Return the [X, Y] coordinate for the center point of the cell that contains the specified text.  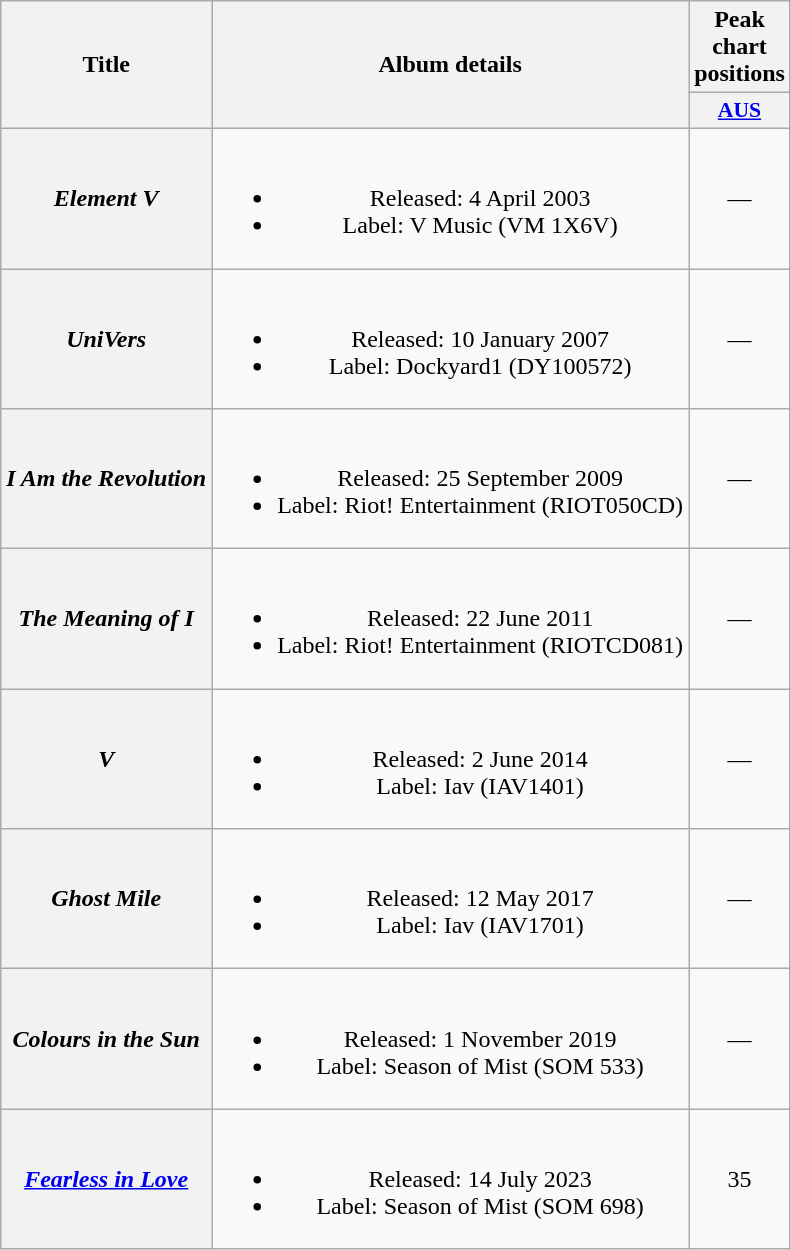
35 [740, 1179]
Released: 25 September 2009Label: Riot! Entertainment (RIOT050CD) [450, 479]
V [106, 759]
UniVers [106, 338]
Element V [106, 198]
Released: 10 January 2007Label: Dockyard1 (DY100572) [450, 338]
Peak chart positions [740, 47]
Released: 2 June 2014Label: Iav (IAV1401) [450, 759]
Released: 1 November 2019Label: Season of Mist (SOM 533) [450, 1039]
Released: 14 July 2023Label: Season of Mist (SOM 698) [450, 1179]
Album details [450, 65]
Colours in the Sun [106, 1039]
Released: 4 April 2003Label: V Music (VM 1X6V) [450, 198]
AUS [740, 111]
Released: 12 May 2017Label: Iav (IAV1701) [450, 899]
Released: 22 June 2011Label: Riot! Entertainment (RIOTCD081) [450, 619]
Fearless in Love [106, 1179]
Title [106, 65]
Ghost Mile [106, 899]
I Am the Revolution [106, 479]
The Meaning of I [106, 619]
